Locate the cell with the specified text and output its [x, y] center coordinate. 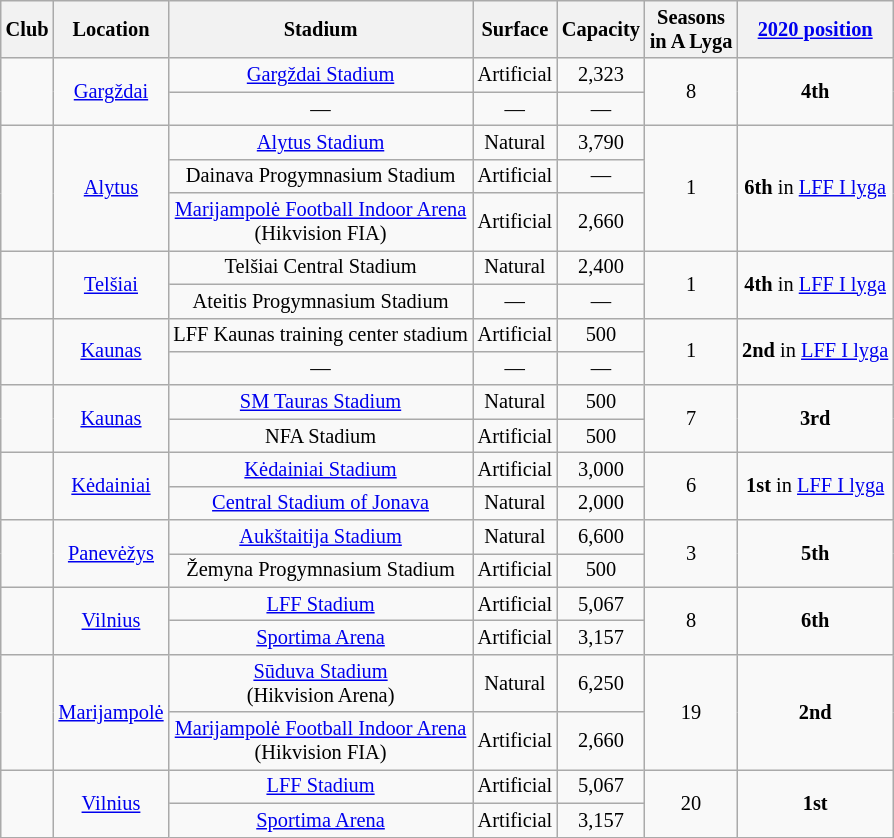
Club [28, 29]
Location [110, 29]
Alytus Stadium [320, 142]
20 [691, 802]
Marijampolė Football Indoor Arena(Hikvision FIA) [320, 222]
Telšiai [110, 284]
4th [815, 92]
Dainava Progymnasium Stadium [320, 176]
Ateitis Progymnasium Stadium [320, 301]
5th [815, 554]
6,600 [601, 537]
6th in LFF I lyga [815, 188]
Panevėžys [110, 554]
2,323 [601, 75]
Žemyna Progymnasium Stadium [320, 570]
2nd [815, 712]
Kėdainiai [110, 486]
Central Stadium of Jonava [320, 503]
Gargždai Stadium [320, 75]
Marijampolė Football Indoor Arena (Hikvision FIA) [320, 741]
1st [815, 802]
Marijampolė [110, 712]
Telšiai Central Stadium [320, 267]
1st in LFF I lyga [815, 486]
SM Tauras Stadium [320, 402]
Sūduva Stadium (Hikvision Arena) [320, 683]
7 [691, 418]
2020 position [815, 29]
Stadium [320, 29]
3,790 [601, 142]
Capacity [601, 29]
LFF Kaunas training center stadium [320, 335]
2,000 [601, 503]
4th in LFF I lyga [815, 284]
2,400 [601, 267]
NFA Stadium [320, 436]
19 [691, 712]
6 [691, 486]
Gargždai [110, 92]
6th [815, 620]
Aukštaitija Stadium [320, 537]
3,000 [601, 469]
Surface [515, 29]
Alytus [110, 188]
2nd in LFF I lyga [815, 352]
Kėdainiai Stadium [320, 469]
6,250 [601, 683]
3 [691, 554]
3rd [815, 418]
Seasons in A Lyga [691, 29]
